Extract the (X, Y) coordinate from the center of the cell holding the provided text.  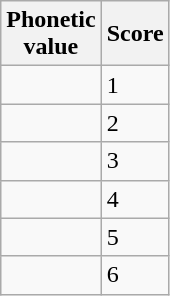
5 (135, 237)
2 (135, 123)
4 (135, 199)
1 (135, 85)
6 (135, 275)
Score (135, 34)
Phonetic value (51, 34)
3 (135, 161)
